Find where the given text appears and provide that cell's center as [x, y] coordinate. 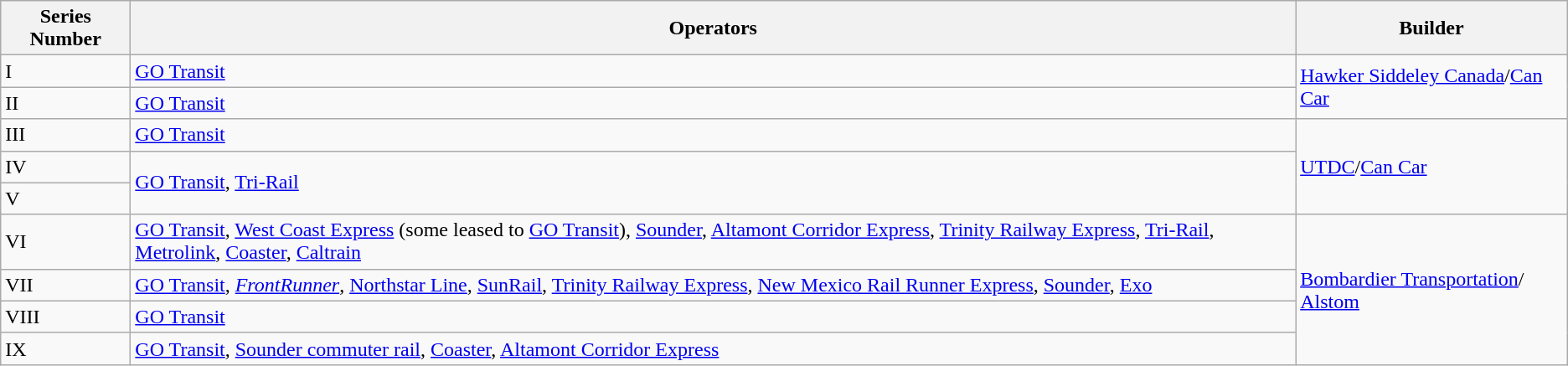
GO Transit, Sounder commuter rail, Coaster, Altamont Corridor Express [714, 348]
V [65, 198]
Bombardier Transportation/Alstom [1432, 290]
Series Number [65, 28]
Hawker Siddeley Canada/Can Car [1432, 87]
UTDC/Can Car [1432, 167]
VIII [65, 317]
VI [65, 241]
VII [65, 285]
III [65, 135]
Operators [714, 28]
Builder [1432, 28]
I [65, 71]
GO Transit, Tri-Rail [714, 183]
IV [65, 167]
GO Transit, FrontRunner, Northstar Line, SunRail, Trinity Railway Express, New Mexico Rail Runner Express, Sounder, Exo [714, 285]
II [65, 103]
IX [65, 348]
